Scan for the cell matching the given text and deliver its [x, y] coordinate at center. 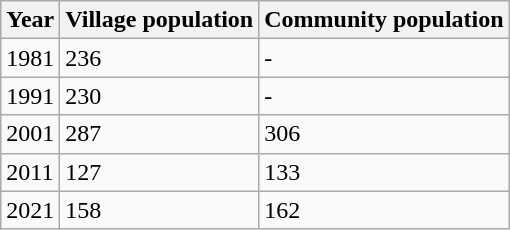
158 [160, 210]
Community population [384, 20]
127 [160, 172]
2001 [30, 134]
236 [160, 58]
162 [384, 210]
1991 [30, 96]
133 [384, 172]
230 [160, 96]
Year [30, 20]
1981 [30, 58]
2021 [30, 210]
306 [384, 134]
2011 [30, 172]
Village population [160, 20]
287 [160, 134]
